Return the [X, Y] coordinate for the center point of the cell that contains the specified text.  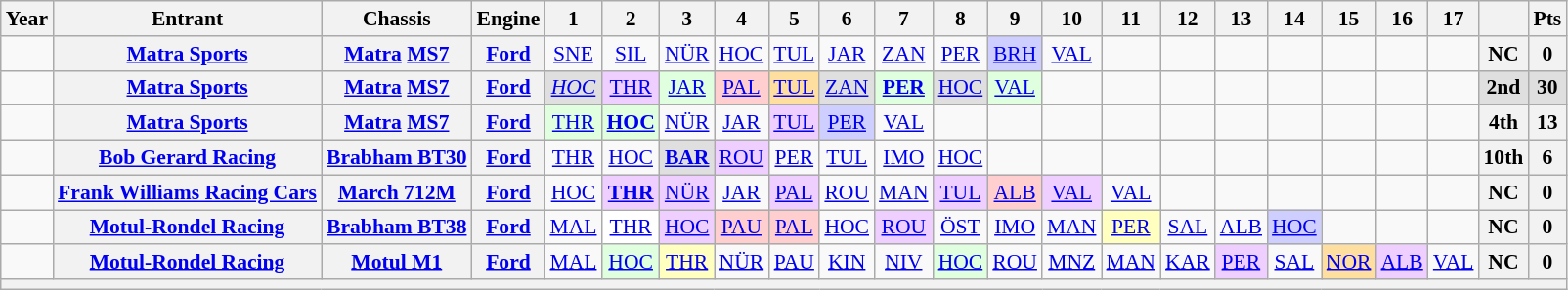
Frank Williams Racing Cars [188, 192]
3 [687, 19]
5 [794, 19]
30 [1546, 88]
NOR [1349, 263]
MNZ [1071, 263]
SIL [632, 54]
Entrant [188, 19]
2 [632, 19]
17 [1454, 19]
KAR [1188, 263]
Brabham BT38 [397, 228]
SNE [573, 54]
Motul M1 [397, 263]
2nd [1503, 88]
1 [573, 19]
Bob Gerard Racing [188, 158]
ÖST [961, 228]
4th [1503, 123]
10 [1071, 19]
Pts [1546, 19]
BAR [687, 158]
16 [1402, 19]
NIV [903, 263]
10th [1503, 158]
BRH [1015, 54]
4 [742, 19]
Year [27, 19]
KIN [847, 263]
11 [1130, 19]
March 712M [397, 192]
15 [1349, 19]
12 [1188, 19]
14 [1294, 19]
7 [903, 19]
8 [961, 19]
9 [1015, 19]
Engine [508, 19]
Chassis [397, 19]
Brabham BT30 [397, 158]
